Return (X, Y) of the center of cell containing provided text 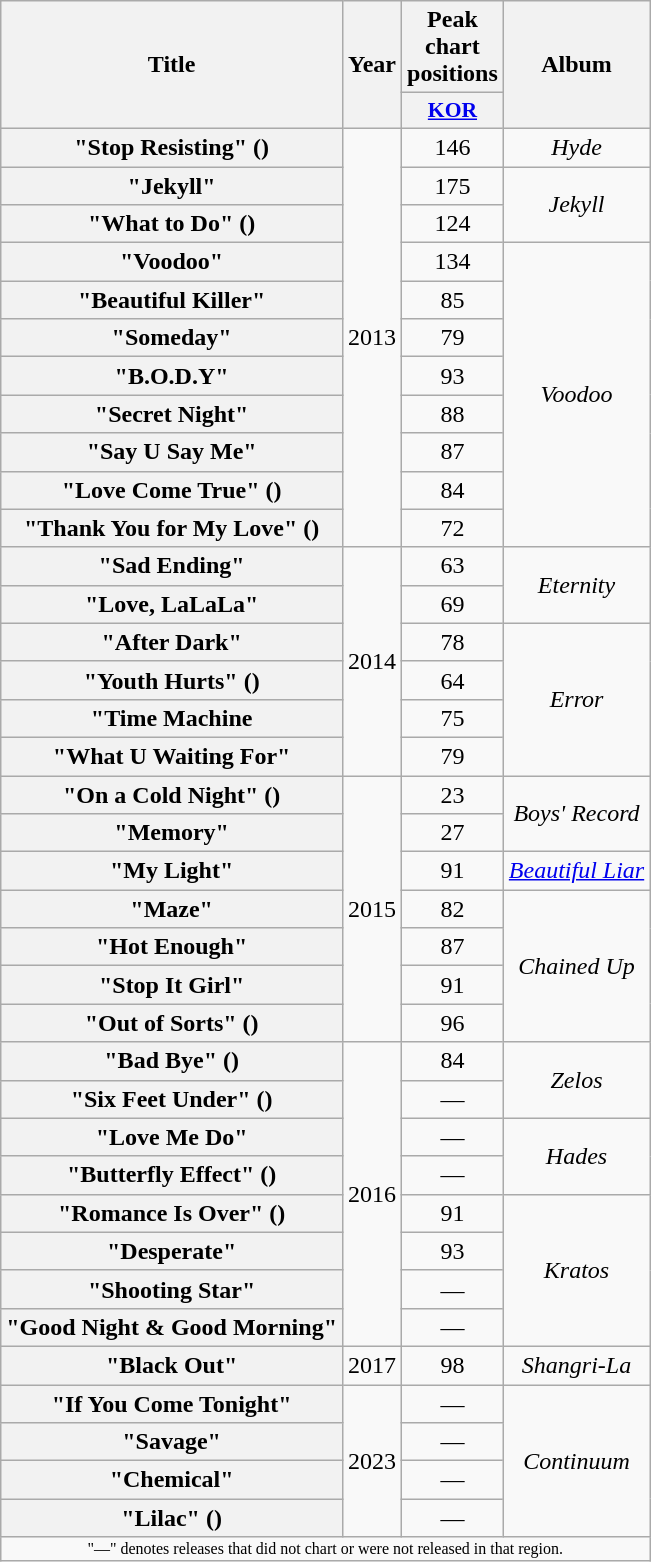
"B.O.D.Y" (172, 376)
"Someday" (172, 338)
"Desperate" (172, 1251)
"Voodoo" (172, 262)
"Love Come True" () (172, 490)
Eternity (576, 585)
Peakchartpositions (453, 47)
"Sad Ending" (172, 566)
"After Dark" (172, 642)
"Stop It Girl" (172, 985)
82 (453, 909)
"Six Feet Under" () (172, 1099)
"Love, LaLaLa" (172, 604)
78 (453, 642)
75 (453, 718)
Beautiful Liar (576, 871)
"Lilac" () (172, 1518)
"Black Out" (172, 1365)
Boys' Record (576, 814)
27 (453, 833)
Error (576, 699)
Voodoo (576, 395)
"Good Night & Good Morning" (172, 1327)
2016 (372, 1194)
2013 (372, 338)
23 (453, 795)
Hyde (576, 147)
Chained Up (576, 966)
134 (453, 262)
175 (453, 185)
Kratos (576, 1270)
146 (453, 147)
98 (453, 1365)
"Butterfly Effect" () (172, 1175)
"Maze" (172, 909)
"Say U Say Me" (172, 452)
"Shooting Star" (172, 1289)
"Savage" (172, 1442)
"Time Machine (172, 718)
"Bad Bye" () (172, 1061)
"Chemical" (172, 1480)
124 (453, 224)
64 (453, 680)
"Memory" (172, 833)
"On a Cold Night" () (172, 795)
"Love Me Do" (172, 1137)
2023 (372, 1460)
"—" denotes releases that did not chart or were not released in that region. (326, 1549)
"Secret Night" (172, 414)
"Youth Hurts" () (172, 680)
"My Light" (172, 871)
"Beautiful Killer" (172, 300)
69 (453, 604)
Shangri-La (576, 1365)
Continuum (576, 1460)
2014 (372, 661)
Album (576, 65)
"What to Do" () (172, 224)
"Jekyll" (172, 185)
"What U Waiting For" (172, 756)
Zelos (576, 1080)
88 (453, 414)
KOR (453, 111)
"Romance Is Over" () (172, 1213)
Year (372, 65)
Jekyll (576, 204)
72 (453, 528)
"Out of Sorts" () (172, 1023)
2017 (372, 1365)
85 (453, 300)
"Thank You for My Love" () (172, 528)
Title (172, 65)
"If You Come Tonight" (172, 1403)
63 (453, 566)
Hades (576, 1156)
96 (453, 1023)
"Hot Enough" (172, 947)
"Stop Resisting" () (172, 147)
2015 (372, 909)
